Identify which cell holds the provided text, then report its (x, y) central coordinate. 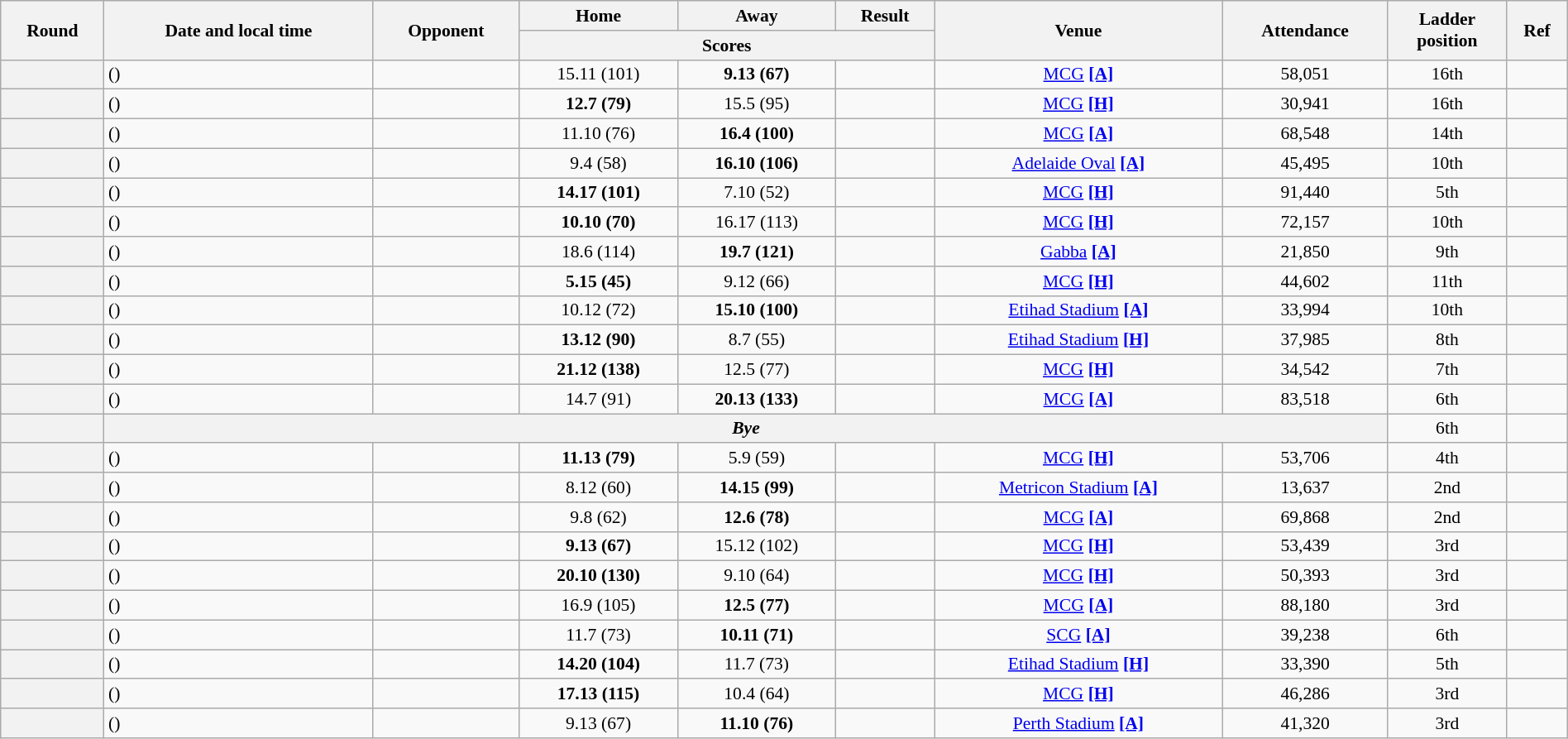
20.10 (130) (599, 576)
14.7 (91) (599, 399)
16.10 (106) (756, 163)
21.12 (138) (599, 370)
15.12 (102) (756, 546)
9.10 (64) (756, 576)
10.4 (64) (756, 694)
8.12 (60) (599, 487)
14.17 (101) (599, 193)
Venue (1078, 30)
SCG [A] (1078, 635)
10.12 (72) (599, 310)
50,393 (1305, 576)
53,439 (1305, 546)
72,157 (1305, 223)
Adelaide Oval [A] (1078, 163)
20.13 (133) (756, 399)
7.10 (52) (756, 193)
18.6 (114) (599, 252)
39,238 (1305, 635)
14.20 (104) (599, 665)
Home (599, 16)
53,706 (1305, 458)
91,440 (1305, 193)
Opponent (447, 30)
45,495 (1305, 163)
4th (1447, 458)
Gabba [A] (1078, 252)
13,637 (1305, 487)
21,850 (1305, 252)
16.9 (105) (599, 606)
9th (1447, 252)
14th (1447, 134)
13.12 (90) (599, 340)
58,051 (1305, 74)
Round (53, 30)
Bye (746, 429)
30,941 (1305, 104)
46,286 (1305, 694)
15.11 (101) (599, 74)
33,994 (1305, 310)
15.5 (95) (756, 104)
Perth Stadium [A] (1078, 723)
5.15 (45) (599, 281)
9.4 (58) (599, 163)
8.7 (55) (756, 340)
5.9 (59) (756, 458)
44,602 (1305, 281)
17.13 (115) (599, 694)
9.8 (62) (599, 517)
Result (885, 16)
12.6 (78) (756, 517)
16.4 (100) (756, 134)
16.17 (113) (756, 223)
34,542 (1305, 370)
69,868 (1305, 517)
Ref (1537, 30)
15.10 (100) (756, 310)
Away (756, 16)
11.13 (79) (599, 458)
Metricon Stadium [A] (1078, 487)
8th (1447, 340)
19.7 (121) (756, 252)
88,180 (1305, 606)
7th (1447, 370)
Etihad Stadium [A] (1078, 310)
Attendance (1305, 30)
Date and local time (238, 30)
37,985 (1305, 340)
68,548 (1305, 134)
12.7 (79) (599, 104)
Ladderposition (1447, 30)
33,390 (1305, 665)
Scores (727, 46)
83,518 (1305, 399)
14.15 (99) (756, 487)
11th (1447, 281)
10.10 (70) (599, 223)
10.11 (71) (756, 635)
9.12 (66) (756, 281)
41,320 (1305, 723)
